Pinpoint the cell where the given text exists, returning its [X, Y] midpoint coordinate. 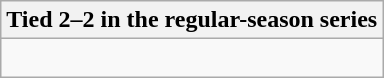
Tied 2–2 in the regular-season series [192, 20]
